Locate the cell with the specified text and output its [x, y] center coordinate. 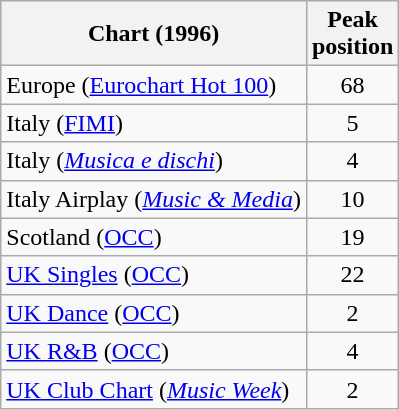
Peakposition [352, 34]
Italy (Musica e dischi) [154, 161]
Italy Airplay (Music & Media) [154, 199]
UK Club Chart (Music Week) [154, 389]
UK Singles (OCC) [154, 275]
Italy (FIMI) [154, 123]
68 [352, 85]
UK Dance (OCC) [154, 313]
10 [352, 199]
UK R&B (OCC) [154, 351]
Europe (Eurochart Hot 100) [154, 85]
Scotland (OCC) [154, 237]
Chart (1996) [154, 34]
22 [352, 275]
5 [352, 123]
19 [352, 237]
